Locate the cell with the specified text and output its [X, Y] center coordinate. 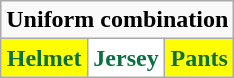
Helmet [44, 58]
Jersey [126, 58]
Uniform combination [118, 20]
Pants [200, 58]
